Provide the (x, y) coordinate of the cell's center where the given text is located.  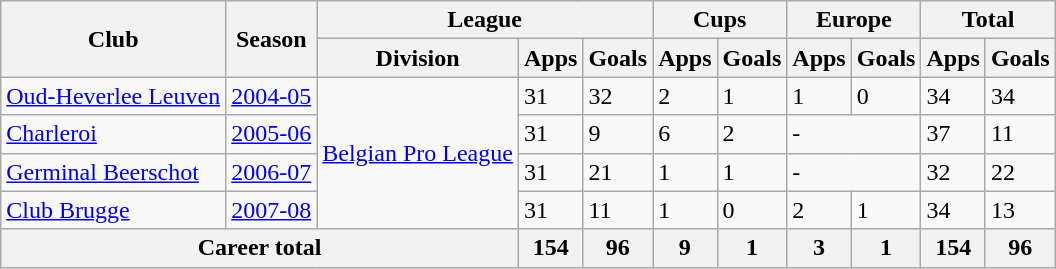
2004-05 (272, 96)
Club (114, 39)
Cups (720, 20)
Career total (260, 248)
Europe (854, 20)
Division (418, 58)
Oud-Heverlee Leuven (114, 96)
Germinal Beerschot (114, 172)
22 (1020, 172)
Total (988, 20)
Club Brugge (114, 210)
37 (953, 134)
2005-06 (272, 134)
League (485, 20)
3 (819, 248)
21 (618, 172)
13 (1020, 210)
Belgian Pro League (418, 153)
Season (272, 39)
6 (685, 134)
2007-08 (272, 210)
2006-07 (272, 172)
Charleroi (114, 134)
